Detect which cell encompasses the target text, then output its (x, y) center coordinate. 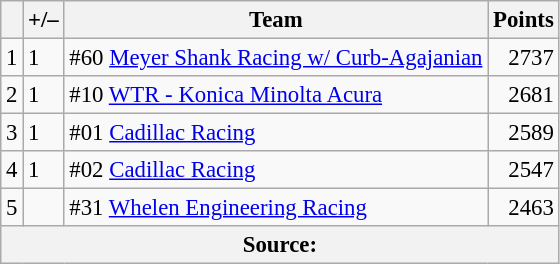
2463 (524, 208)
#60 Meyer Shank Racing w/ Curb-Agajanian (276, 58)
5 (12, 208)
Points (524, 20)
#02 Cadillac Racing (276, 170)
2681 (524, 95)
2737 (524, 58)
3 (12, 133)
2 (12, 95)
+/– (44, 20)
2547 (524, 170)
Source: (280, 245)
#10 WTR - Konica Minolta Acura (276, 95)
#31 Whelen Engineering Racing (276, 208)
4 (12, 170)
Team (276, 20)
2589 (524, 133)
#01 Cadillac Racing (276, 133)
